Return the (X, Y) coordinate for the center point of the cell that contains the specified text.  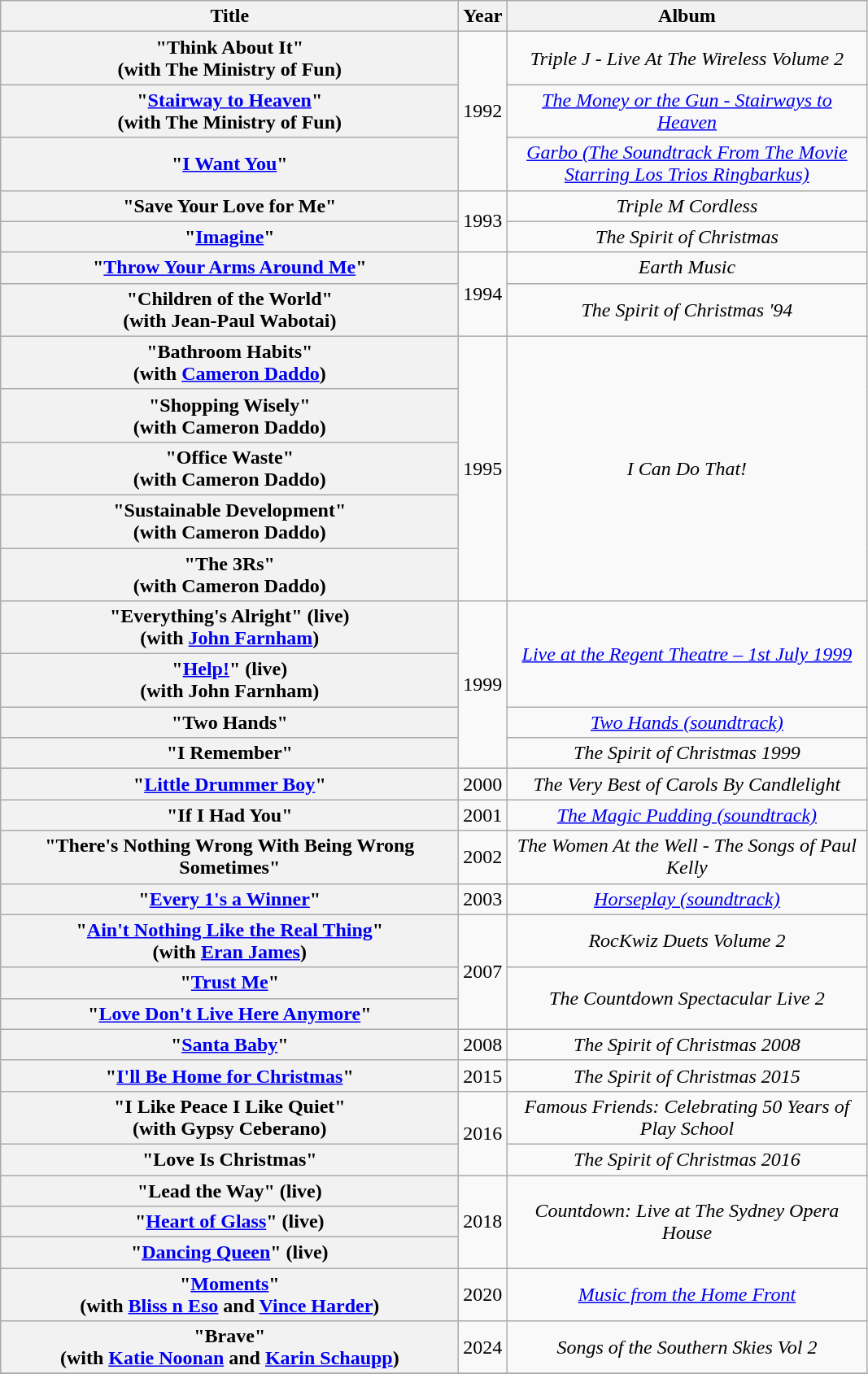
2016 (483, 1132)
"Lead the Way" (live) (229, 1190)
The Spirit of Christmas (687, 237)
"Help!" (live) (with John Farnham) (229, 680)
"Office Waste" (with Cameron Daddo) (229, 469)
"The 3Rs" (with Cameron Daddo) (229, 574)
1999 (483, 685)
2015 (483, 1075)
"Think About It" (with The Ministry of Fun) (229, 59)
Triple J - Live At The Wireless Volume 2 (687, 59)
2007 (483, 971)
Countdown: Live at The Sydney Opera House (687, 1221)
2020 (483, 1295)
"Bathroom Habits" (with Cameron Daddo) (229, 363)
1993 (483, 221)
"I Remember" (229, 753)
The Countdown Spectacular Live 2 (687, 998)
2000 (483, 784)
Triple M Cordless (687, 206)
"If I Had You" (229, 815)
Album (687, 16)
2018 (483, 1221)
1992 (483, 111)
2024 (483, 1347)
Live at the Regent Theatre – 1st July 1999 (687, 654)
"I Want You" (229, 164)
"Dancing Queen" (live) (229, 1253)
2001 (483, 815)
"Love Don't Live Here Anymore" (229, 1014)
Earth Music (687, 268)
The Spirit of Christmas '94 (687, 309)
"Brave" (with Katie Noonan and Karin Schaupp) (229, 1347)
"There's Nothing Wrong With Being Wrong Sometimes" (229, 857)
"Trust Me" (229, 983)
"Throw Your Arms Around Me" (229, 268)
2003 (483, 899)
2008 (483, 1045)
Songs of the Southern Skies Vol 2 (687, 1347)
I Can Do That! (687, 469)
Horseplay (soundtrack) (687, 899)
Two Hands (soundtrack) (687, 722)
The Money or the Gun - Stairways to Heaven (687, 111)
"Save Your Love for Me" (229, 206)
"Stairway to Heaven" (with The Ministry of Fun) (229, 111)
"Love Is Christmas" (229, 1159)
"Shopping Wisely" (with Cameron Daddo) (229, 415)
"Santa Baby" (229, 1045)
"Moments" (with Bliss n Eso and Vince Harder) (229, 1295)
Title (229, 16)
"Children of the World" (with Jean-Paul Wabotai) (229, 309)
The Spirit of Christmas 2008 (687, 1045)
The Spirit of Christmas 2015 (687, 1075)
"Sustainable Development" (with Cameron Daddo) (229, 521)
1995 (483, 469)
1994 (483, 294)
The Spirit of Christmas 1999 (687, 753)
The Spirit of Christmas 2016 (687, 1159)
"Ain't Nothing Like the Real Thing" (with Eran James) (229, 940)
The Women At the Well - The Songs of Paul Kelly (687, 857)
"I Like Peace I Like Quiet" (with Gypsy Ceberano) (229, 1118)
"Everything's Alright" (live) (with John Farnham) (229, 628)
The Magic Pudding (soundtrack) (687, 815)
RocKwiz Duets Volume 2 (687, 940)
2002 (483, 857)
"Every 1's a Winner" (229, 899)
"Two Hands" (229, 722)
"Heart of Glass" (live) (229, 1222)
"Imagine" (229, 237)
The Very Best of Carols By Candlelight (687, 784)
Famous Friends: Celebrating 50 Years of Play School (687, 1118)
Garbo (The Soundtrack From The Movie Starring Los Trios Ringbarkus) (687, 164)
Year (483, 16)
Music from the Home Front (687, 1295)
"Little Drummer Boy" (229, 784)
"I'll Be Home for Christmas" (229, 1075)
